From the cell containing the given text, extract its center point as (X, Y) coordinate. 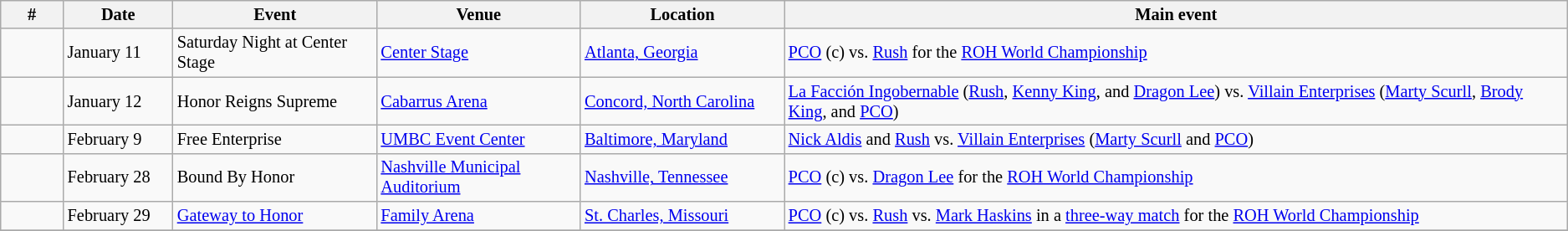
Nashville Municipal Auditorium (479, 177)
Cabarrus Arena (479, 101)
Bound By Honor (275, 177)
Gateway to Honor (275, 216)
Free Enterprise (275, 139)
Main event (1176, 14)
Concord, North Carolina (682, 101)
Center Stage (479, 53)
La Facción Ingobernable (Rush, Kenny King, and Dragon Lee) vs. Villain Enterprises (Marty Scurll, Brody King, and PCO) (1176, 101)
# (32, 14)
Venue (479, 14)
Date (119, 14)
January 12 (119, 101)
January 11 (119, 53)
Location (682, 14)
Honor Reigns Supreme (275, 101)
PCO (c) vs. Rush vs. Mark Haskins in a three-way match for the ROH World Championship (1176, 216)
Family Arena (479, 216)
UMBC Event Center (479, 139)
Nashville, Tennessee (682, 177)
Saturday Night at Center Stage (275, 53)
PCO (c) vs. Rush for the ROH World Championship (1176, 53)
Baltimore, Maryland (682, 139)
Atlanta, Georgia (682, 53)
Event (275, 14)
Nick Aldis and Rush vs. Villain Enterprises (Marty Scurll and PCO) (1176, 139)
St. Charles, Missouri (682, 216)
PCO (c) vs. Dragon Lee for the ROH World Championship (1176, 177)
February 9 (119, 139)
February 28 (119, 177)
February 29 (119, 216)
